Extract the (x, y) coordinate from the center of the cell holding the provided text.  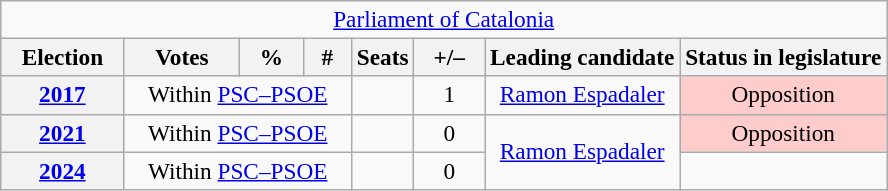
Leading candidate (582, 57)
Votes (182, 57)
Seats (382, 57)
% (272, 57)
2021 (62, 133)
2024 (62, 170)
2017 (62, 95)
Status in legislature (784, 57)
# (327, 57)
Election (62, 57)
+/– (450, 57)
Parliament of Catalonia (444, 19)
1 (450, 95)
